Locate the cell with the specified text and output its [X, Y] center coordinate. 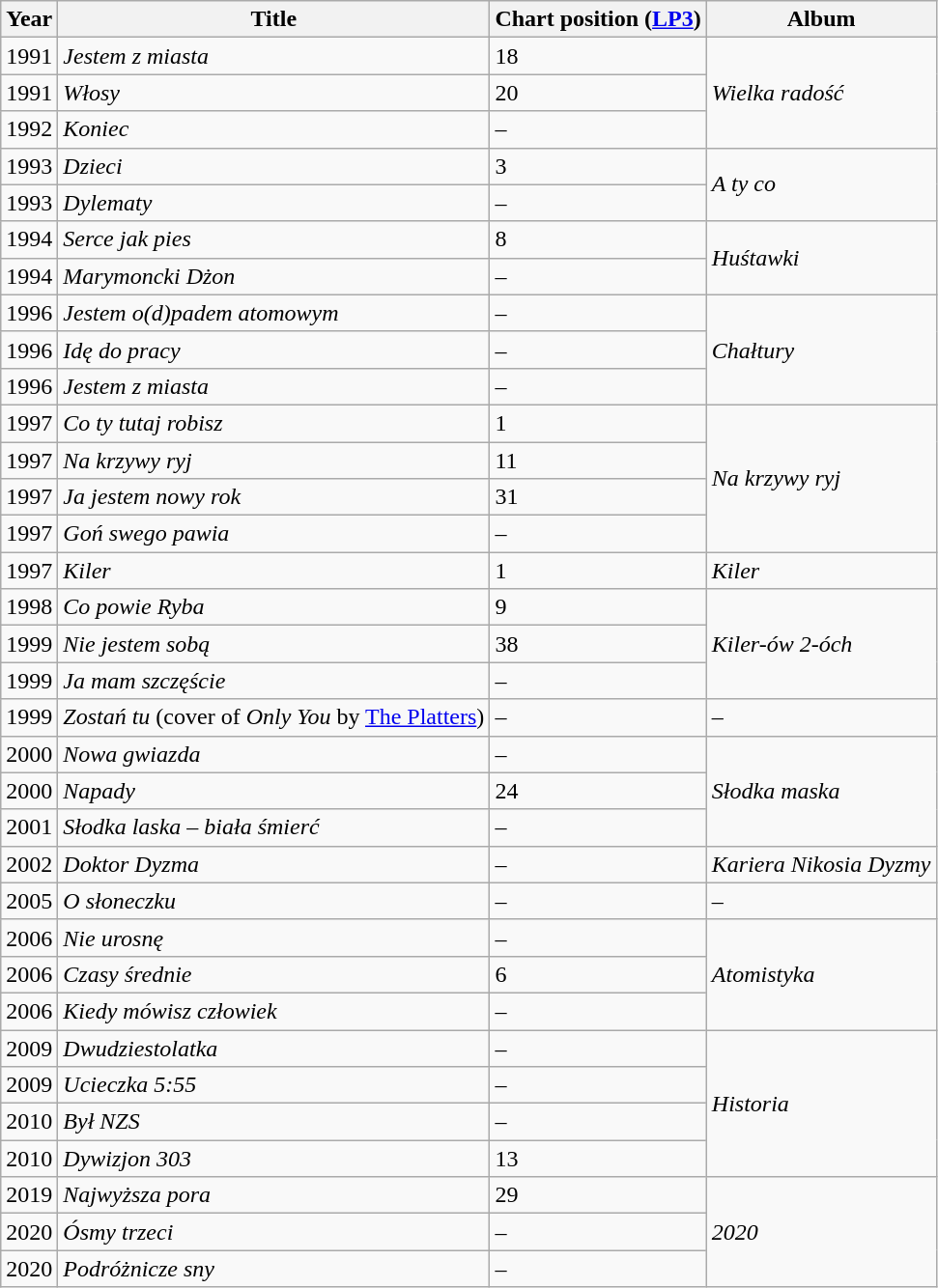
Najwyższa pora [274, 1195]
Doktor Dyzma [274, 864]
Marymoncki Dżon [274, 276]
1998 [29, 607]
A ty co [821, 184]
31 [598, 497]
6 [598, 974]
Ja jestem nowy rok [274, 497]
20 [598, 93]
Huśtawki [821, 258]
Podróżnicze sny [274, 1269]
Zostań tu (cover of Only You by The Platters) [274, 717]
Jestem o(d)padem atomowym [274, 313]
Chałtury [821, 350]
Co ty tutaj robisz [274, 423]
1992 [29, 129]
Dzieci [274, 166]
Kiler-ów 2-óch [821, 644]
38 [598, 644]
Dywizjon 303 [274, 1159]
9 [598, 607]
Nie urosnę [274, 938]
29 [598, 1195]
13 [598, 1159]
Idę do pracy [274, 350]
Title [274, 19]
8 [598, 239]
Słodka maska [821, 791]
2019 [29, 1195]
Year [29, 19]
11 [598, 461]
Kiedy mówisz człowiek [274, 1011]
Serce jak pies [274, 239]
Historia [821, 1103]
Koniec [274, 129]
18 [598, 56]
Czasy średnie [274, 974]
Nie jestem sobą [274, 644]
Wielka radość [821, 93]
Dwudziestolatka [274, 1048]
Napady [274, 791]
Kariera Nikosia Dyzmy [821, 864]
Co powie Ryba [274, 607]
Album [821, 19]
24 [598, 791]
Nowa gwiazda [274, 754]
Goń swego pawia [274, 534]
Włosy [274, 93]
Słodka laska – biała śmierć [274, 827]
Ósmy trzeci [274, 1232]
3 [598, 166]
Ucieczka 5:55 [274, 1085]
Chart position (LP3) [598, 19]
Ja mam szczęście [274, 681]
Był NZS [274, 1122]
Atomistyka [821, 974]
O słoneczku [274, 901]
Dylematy [274, 203]
2001 [29, 827]
2002 [29, 864]
2005 [29, 901]
